Detect which cell encompasses the target text, then output its (X, Y) center coordinate. 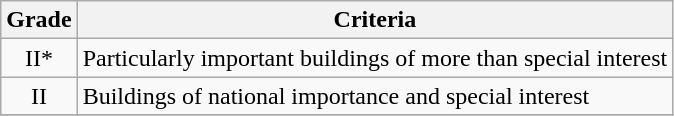
Grade (39, 20)
Particularly important buildings of more than special interest (375, 58)
Criteria (375, 20)
II* (39, 58)
Buildings of national importance and special interest (375, 96)
II (39, 96)
